Determine the [x, y] coordinate at the center of the cell enclosing the given text.  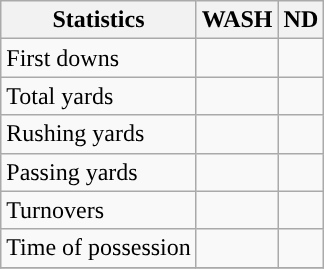
Total yards [99, 96]
Passing yards [99, 172]
Statistics [99, 20]
WASH [237, 20]
ND [301, 20]
Rushing yards [99, 134]
Time of possession [99, 248]
Turnovers [99, 210]
First downs [99, 58]
